Find where the given text appears and provide that cell's center as [x, y] coordinate. 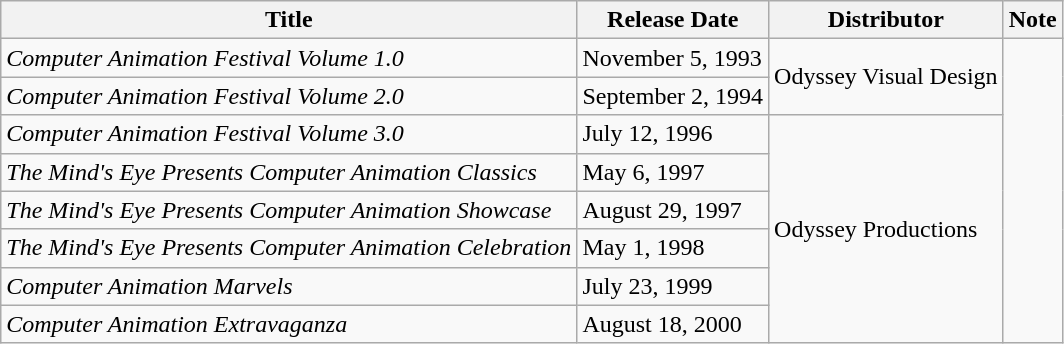
Computer Animation Festival Volume 2.0 [289, 96]
September 2, 1994 [673, 96]
Computer Animation Marvels [289, 286]
Computer Animation Festival Volume 1.0 [289, 58]
The Mind's Eye Presents Computer Animation Showcase [289, 210]
July 23, 1999 [673, 286]
May 6, 1997 [673, 172]
Distributor [886, 20]
November 5, 1993 [673, 58]
August 18, 2000 [673, 324]
August 29, 1997 [673, 210]
Release Date [673, 20]
Title [289, 20]
Computer Animation Extravaganza [289, 324]
Note [1032, 20]
May 1, 1998 [673, 248]
The Mind's Eye Presents Computer Animation Classics [289, 172]
Computer Animation Festival Volume 3.0 [289, 134]
Odyssey Visual Design [886, 77]
The Mind's Eye Presents Computer Animation Celebration [289, 248]
July 12, 1996 [673, 134]
Odyssey Productions [886, 229]
